Identify which cell holds the provided text, then report its (X, Y) central coordinate. 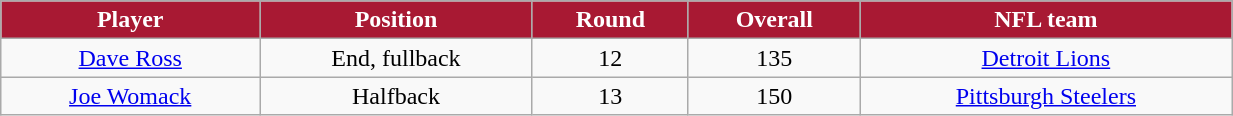
13 (610, 96)
150 (774, 96)
Round (610, 20)
End, fullback (396, 58)
Position (396, 20)
Pittsburgh Steelers (1046, 96)
135 (774, 58)
Joe Womack (130, 96)
Detroit Lions (1046, 58)
Overall (774, 20)
Player (130, 20)
NFL team (1046, 20)
Dave Ross (130, 58)
Halfback (396, 96)
12 (610, 58)
